Identify which cell holds the provided text, then report its (x, y) central coordinate. 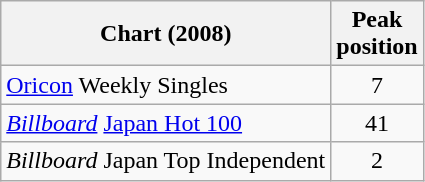
Peakposition (377, 34)
Chart (2008) (166, 34)
Billboard Japan Top Independent (166, 161)
Oricon Weekly Singles (166, 85)
7 (377, 85)
Billboard Japan Hot 100 (166, 123)
41 (377, 123)
2 (377, 161)
